Identify which cell holds the provided text, then report its (x, y) central coordinate. 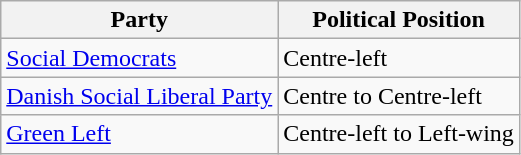
Danish Social Liberal Party (140, 96)
Centre to Centre-left (399, 96)
Centre-left (399, 58)
Party (140, 20)
Green Left (140, 134)
Centre-left to Left-wing (399, 134)
Social Democrats (140, 58)
Political Position (399, 20)
